Return [x, y] of the center of cell containing provided text 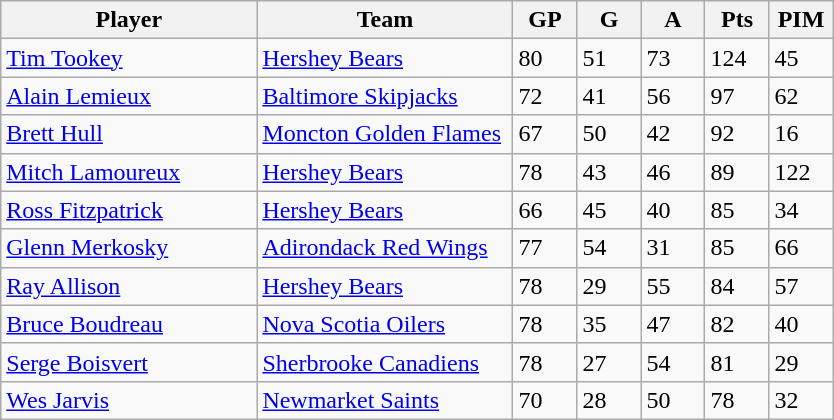
43 [609, 172]
57 [801, 286]
70 [545, 400]
Serge Boisvert [129, 362]
Ross Fitzpatrick [129, 210]
77 [545, 248]
34 [801, 210]
Brett Hull [129, 134]
35 [609, 324]
41 [609, 96]
G [609, 20]
Wes Jarvis [129, 400]
81 [737, 362]
Pts [737, 20]
46 [673, 172]
56 [673, 96]
62 [801, 96]
47 [673, 324]
Mitch Lamoureux [129, 172]
Ray Allison [129, 286]
32 [801, 400]
84 [737, 286]
Bruce Boudreau [129, 324]
97 [737, 96]
PIM [801, 20]
Team [385, 20]
Newmarket Saints [385, 400]
89 [737, 172]
28 [609, 400]
92 [737, 134]
55 [673, 286]
82 [737, 324]
42 [673, 134]
Nova Scotia Oilers [385, 324]
122 [801, 172]
73 [673, 58]
72 [545, 96]
Baltimore Skipjacks [385, 96]
Adirondack Red Wings [385, 248]
Glenn Merkosky [129, 248]
27 [609, 362]
51 [609, 58]
GP [545, 20]
80 [545, 58]
124 [737, 58]
Sherbrooke Canadiens [385, 362]
A [673, 20]
Player [129, 20]
Alain Lemieux [129, 96]
31 [673, 248]
Moncton Golden Flames [385, 134]
16 [801, 134]
Tim Tookey [129, 58]
67 [545, 134]
